Scan for the cell matching the given text and deliver its [X, Y] coordinate at center. 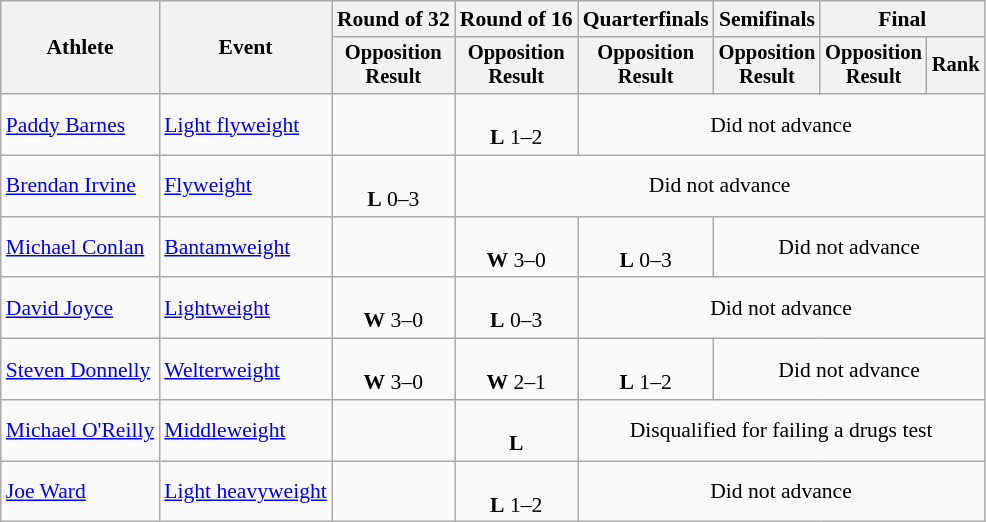
Disqualified for failing a drugs test [782, 430]
Light heavyweight [246, 492]
Middleweight [246, 430]
Joe Ward [80, 492]
Michael O'Reilly [80, 430]
Semifinals [768, 19]
Lightweight [246, 308]
Steven Donnelly [80, 370]
W 2–1 [516, 370]
David Joyce [80, 308]
Rank [956, 66]
Brendan Irvine [80, 186]
Welterweight [246, 370]
Round of 16 [516, 19]
Paddy Barnes [80, 124]
Michael Conlan [80, 248]
Athlete [80, 48]
Bantamweight [246, 248]
Light flyweight [246, 124]
Quarterfinals [646, 19]
Event [246, 48]
L [516, 430]
Final [902, 19]
Round of 32 [394, 19]
Flyweight [246, 186]
